Scan for the cell matching the given text and deliver its (X, Y) coordinate at center. 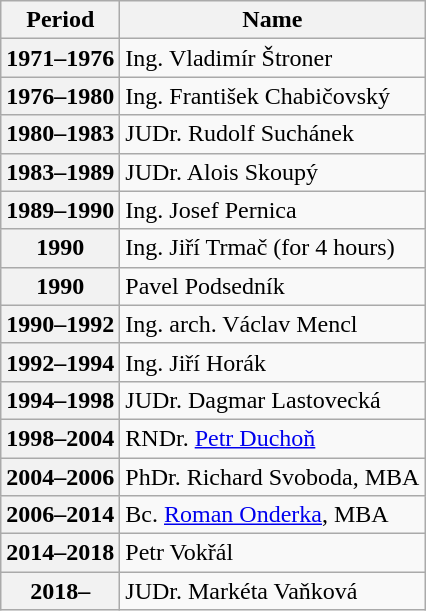
Name (272, 20)
Ing. František Chabičovský (272, 96)
PhDr. Richard Svoboda, MBA (272, 477)
Ing. Josef Pernica (272, 210)
1971–1976 (60, 58)
1990–1992 (60, 324)
1983–1989 (60, 172)
Ing. Jiří Horák (272, 362)
JUDr. Dagmar Lastovecká (272, 400)
Ing. Vladimír Štroner (272, 58)
JUDr. Markéta Vaňková (272, 591)
1980–1983 (60, 134)
Period (60, 20)
1976–1980 (60, 96)
1992–1994 (60, 362)
2014–2018 (60, 553)
2006–2014 (60, 515)
JUDr. Rudolf Suchánek (272, 134)
JUDr. Alois Skoupý (272, 172)
2018– (60, 591)
Ing. arch. Václav Mencl (272, 324)
RNDr. Petr Duchoň (272, 438)
1998–2004 (60, 438)
Ing. Jiří Trmač (for 4 hours) (272, 248)
Bc. Roman Onderka, MBA (272, 515)
Petr Vokřál (272, 553)
1994–1998 (60, 400)
2004–2006 (60, 477)
Pavel Podsedník (272, 286)
1989–1990 (60, 210)
